Search for the cell housing the specified text and yield its (X, Y) center coordinate. 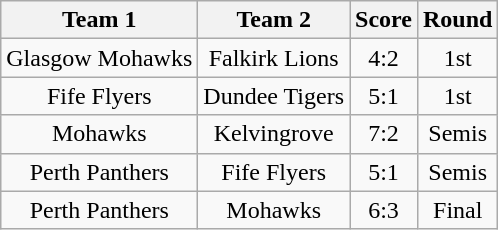
Final (457, 210)
Round (457, 20)
Falkirk Lions (274, 58)
Glasgow Mohawks (100, 58)
4:2 (384, 58)
7:2 (384, 134)
Team 1 (100, 20)
Dundee Tigers (274, 96)
Kelvingrove (274, 134)
Team 2 (274, 20)
6:3 (384, 210)
Score (384, 20)
